Find where the given text appears and provide that cell's center as (X, Y) coordinate. 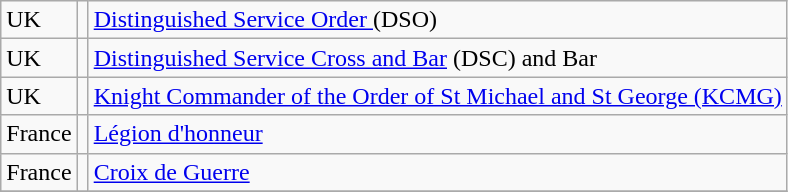
Knight Commander of the Order of St Michael and St George (KCMG) (438, 96)
Légion d'honneur (438, 134)
Distinguished Service Order (DSO) (438, 20)
Distinguished Service Cross and Bar (DSC) and Bar (438, 58)
Croix de Guerre (438, 172)
